Provide the (X, Y) coordinate of the cell's center where the given text is located.  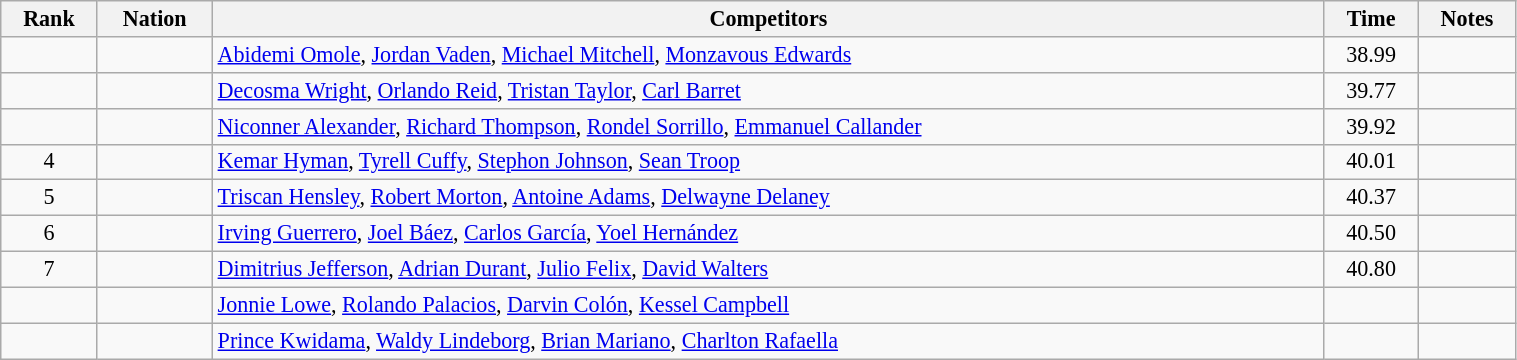
39.92 (1370, 126)
40.80 (1370, 269)
4 (49, 162)
Competitors (768, 18)
6 (49, 233)
38.99 (1370, 54)
Irving Guerrero, Joel Báez, Carlos García, Yoel Hernández (768, 233)
Rank (49, 18)
Dimitrius Jefferson, Adrian Durant, Julio Felix, David Walters (768, 269)
40.50 (1370, 233)
Jonnie Lowe, Rolando Palacios, Darvin Colón, Kessel Campbell (768, 305)
40.37 (1370, 198)
Triscan Hensley, Robert Morton, Antoine Adams, Delwayne Delaney (768, 198)
Notes (1467, 18)
Nation (154, 18)
Time (1370, 18)
39.77 (1370, 90)
Decosma Wright, Orlando Reid, Tristan Taylor, Carl Barret (768, 90)
Niconner Alexander, Richard Thompson, Rondel Sorrillo, Emmanuel Callander (768, 126)
7 (49, 269)
Prince Kwidama, Waldy Lindeborg, Brian Mariano, Charlton Rafaella (768, 341)
5 (49, 198)
Abidemi Omole, Jordan Vaden, Michael Mitchell, Monzavous Edwards (768, 54)
40.01 (1370, 162)
Kemar Hyman, Tyrell Cuffy, Stephon Johnson, Sean Troop (768, 162)
